Return [X, Y] of the center of cell containing provided text 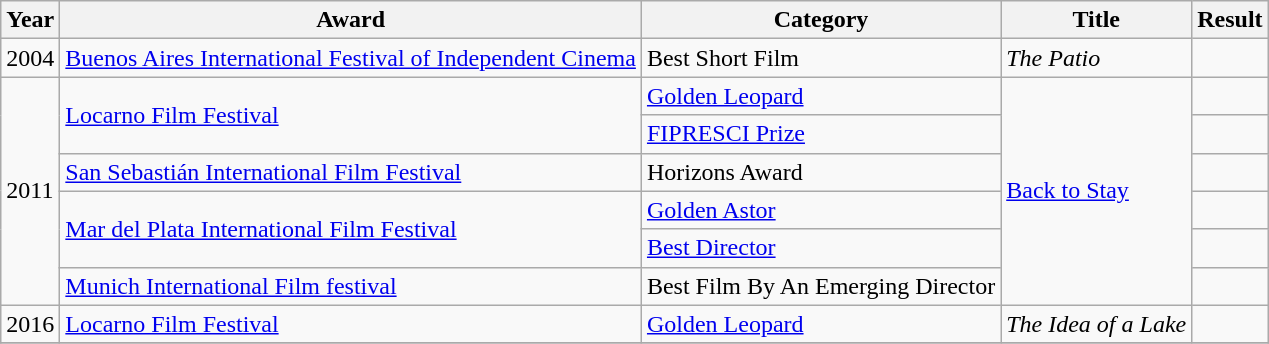
The Idea of a Lake [1096, 324]
Mar del Plata International Film Festival [351, 229]
Horizons Award [820, 172]
San Sebastián International Film Festival [351, 172]
Best Director [820, 248]
Buenos Aires International Festival of Independent Cinema [351, 58]
Category [820, 20]
FIPRESCI Prize [820, 134]
The Patio [1096, 58]
2011 [30, 191]
Title [1096, 20]
Result [1230, 20]
Award [351, 20]
Back to Stay [1096, 191]
Best Short Film [820, 58]
2016 [30, 324]
Golden Astor [820, 210]
Best Film By An Emerging Director [820, 286]
Munich International Film festival [351, 286]
2004 [30, 58]
Year [30, 20]
